Output the [x, y] coordinate of the center of the cell containing the given text.  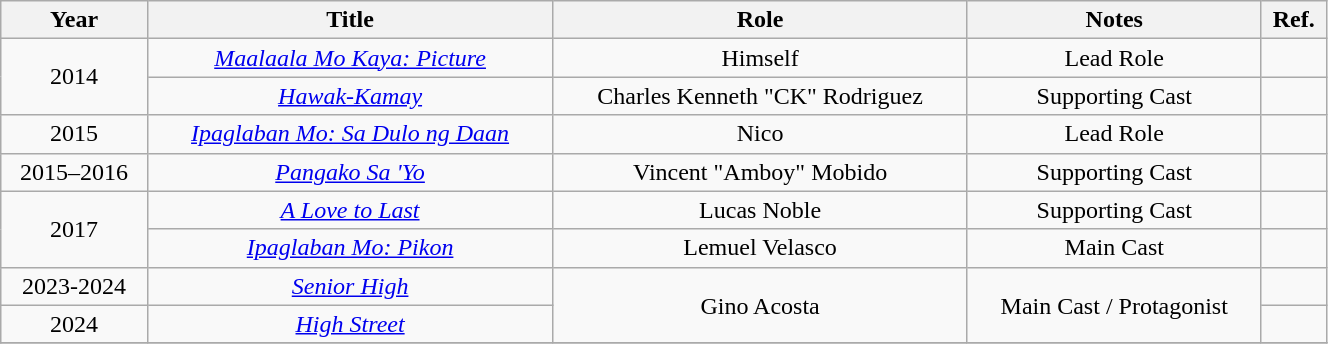
Main Cast / Protagonist [1114, 305]
Pangako Sa 'Yo [350, 172]
2024 [74, 324]
Ref. [1294, 20]
2015–2016 [74, 172]
2023-2024 [74, 286]
Ipaglaban Mo: Sa Dulo ng Daan [350, 134]
High Street [350, 324]
Lemuel Velasco [760, 248]
Ipaglaban Mo: Pikon [350, 248]
Role [760, 20]
Charles Kenneth "CK" Rodriguez [760, 96]
A Love to Last [350, 210]
2017 [74, 229]
Main Cast [1114, 248]
Year [74, 20]
Vincent "Amboy" Mobido [760, 172]
Notes [1114, 20]
Nico [760, 134]
Gino Acosta [760, 305]
2015 [74, 134]
Hawak-Kamay [350, 96]
Title [350, 20]
Himself [760, 58]
Senior High [350, 286]
Lucas Noble [760, 210]
Maalaala Mo Kaya: Picture [350, 58]
2014 [74, 77]
